Determine the (X, Y) coordinate at the center of the cell enclosing the given text.  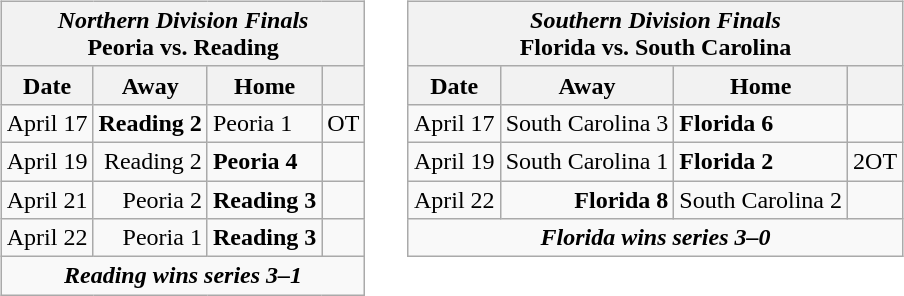
South Carolina 3 (587, 123)
April 21 (47, 199)
Peoria 4 (264, 161)
Northern Division Finals Peoria vs. Reading (183, 34)
Reading wins series 3–1 (183, 276)
Florida 6 (761, 123)
Florida 8 (587, 199)
OT (344, 123)
Southern Division Finals Florida vs. South Carolina (655, 34)
Florida wins series 3–0 (655, 238)
2OT (876, 161)
Peoria 2 (150, 199)
South Carolina 2 (761, 199)
South Carolina 1 (587, 161)
Florida 2 (761, 161)
